Capture the cell that displays the provided text and extract its (x, y) central coordinate. 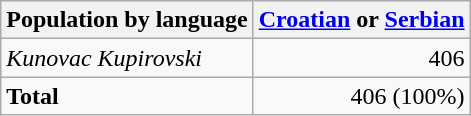
406 (362, 58)
Croatian or Serbian (362, 20)
Total (127, 96)
Kunovac Kupirovski (127, 58)
Population by language (127, 20)
406 (100%) (362, 96)
